Output the (x, y) coordinate of the center of the cell containing the given text.  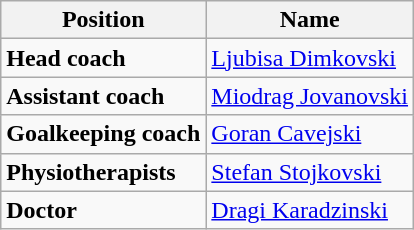
Head coach (104, 58)
Miodrag Jovanovski (310, 96)
Goalkeeping coach (104, 134)
Doctor (104, 210)
Stefan Stojkovski (310, 172)
Position (104, 20)
Physiotherapists (104, 172)
Name (310, 20)
Goran Cavejski (310, 134)
Assistant coach (104, 96)
Dragi Karadzinski (310, 210)
Ljubisa Dimkovski (310, 58)
